Locate the cell with the specified text and output its (X, Y) center coordinate. 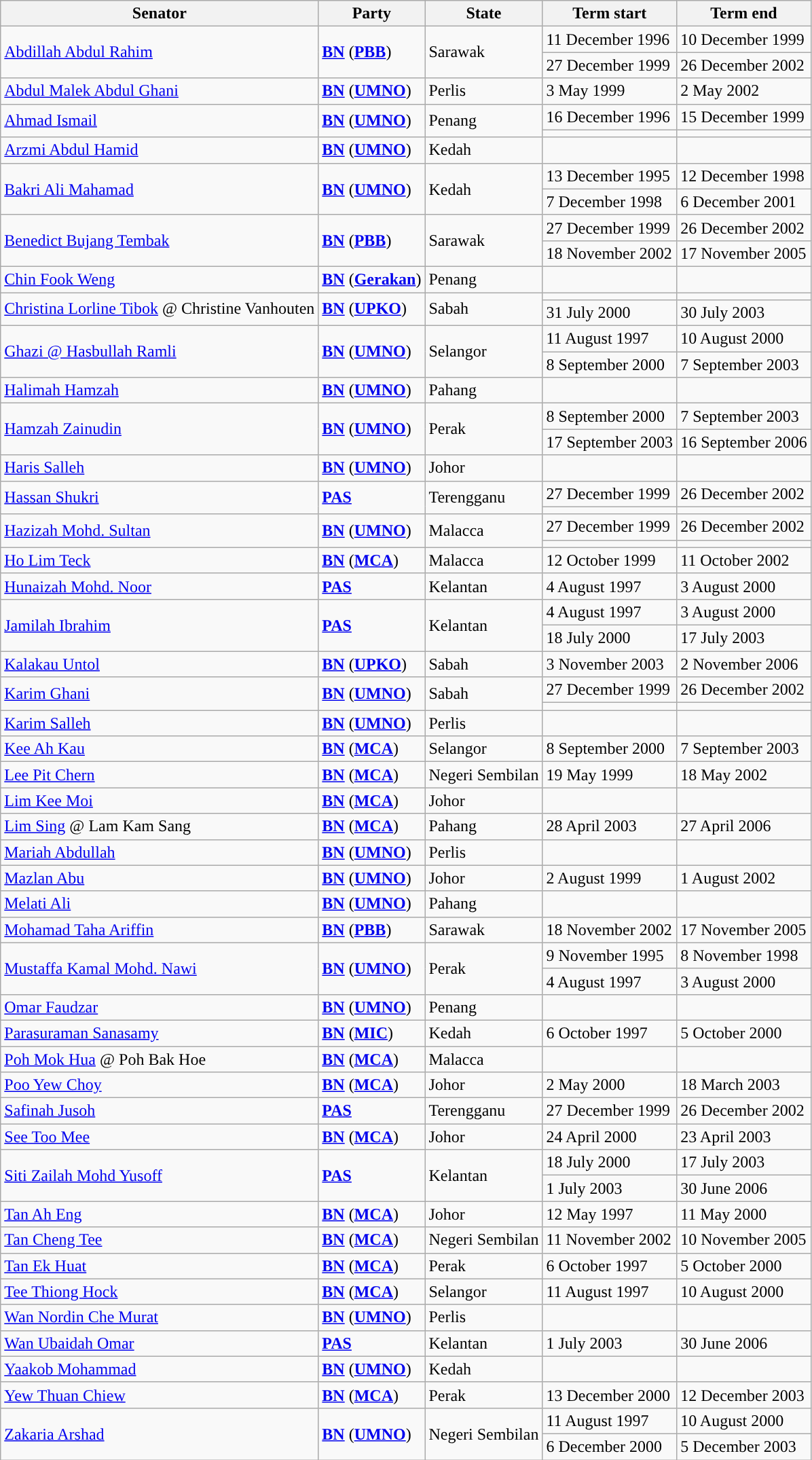
13 December 2000 (610, 1395)
Lim Kee Moi (160, 801)
12 May 1997 (610, 1214)
Tan Cheng Tee (160, 1240)
6 December 2001 (744, 202)
Poh Mok Hua @ Poh Bak Hoe (160, 1059)
Tan Ek Huat (160, 1266)
Term end (744, 14)
Wan Nordin Che Murat (160, 1317)
Karim Ghani (160, 694)
Poo Yew Choy (160, 1085)
Senator (160, 14)
18 March 2003 (744, 1085)
Safinah Jusoh (160, 1111)
12 October 1999 (610, 560)
27 April 2006 (744, 826)
Mohamad Taha Ariffin (160, 930)
Mazlan Abu (160, 878)
2 November 2006 (744, 663)
6 December 2000 (610, 1446)
1 August 2002 (744, 878)
Ho Lim Teck (160, 560)
Christina Lorline Tibok @ Christine Vanhouten (160, 308)
31 July 2000 (610, 313)
Hazizah Mohd. Sultan (160, 531)
24 April 2000 (610, 1137)
See Too Mee (160, 1137)
Party (372, 14)
Tee Thiong Hock (160, 1292)
Wan Ubaidah Omar (160, 1343)
Melati Ali (160, 904)
Halimah Hamzah (160, 390)
30 July 2003 (744, 313)
Zakaria Arshad (160, 1434)
10 November 2005 (744, 1240)
Term start (610, 14)
13 December 1995 (610, 176)
Ahmad Ismail (160, 121)
Kee Ah Kau (160, 749)
Lim Sing @ Lam Kam Sang (160, 826)
Mariah Abdullah (160, 852)
11 October 2002 (744, 560)
3 November 2003 (610, 663)
Mustaffa Kamal Mohd. Nawi (160, 968)
BN (Gerakan) (372, 279)
Yew Thuan Chiew (160, 1395)
9 November 1995 (610, 955)
State (483, 14)
Hassan Shukri (160, 497)
BN (MIC) (372, 1033)
2 May 2002 (744, 91)
Siti Zailah Mohd Yusoff (160, 1175)
16 December 1996 (610, 117)
Karim Salleh (160, 723)
19 May 1999 (610, 775)
Abdillah Abdul Rahim (160, 52)
16 September 2006 (744, 442)
11 November 2002 (610, 1240)
23 April 2003 (744, 1137)
Abdul Malek Abdul Ghani (160, 91)
Benedict Bujang Tembak (160, 240)
7 December 1998 (610, 202)
Parasuraman Sanasamy (160, 1033)
Kalakau Untol (160, 663)
11 May 2000 (744, 1214)
2 August 1999 (610, 878)
Bakri Ali Mahamad (160, 189)
Jamilah Ibrahim (160, 625)
5 December 2003 (744, 1446)
Lee Pit Chern (160, 775)
12 December 2003 (744, 1395)
12 December 1998 (744, 176)
10 December 1999 (744, 39)
Tan Ah Eng (160, 1214)
Chin Fook Weng (160, 279)
Ghazi @ Hasbullah Ramli (160, 352)
Omar Faudzar (160, 1007)
Hunaizah Mohd. Noor (160, 586)
Arzmi Abdul Hamid (160, 150)
11 December 1996 (610, 39)
Yaakob Mohammad (160, 1369)
3 May 1999 (610, 91)
Haris Salleh (160, 468)
Hamzah Zainudin (160, 429)
17 September 2003 (610, 442)
2 May 2000 (610, 1085)
18 May 2002 (744, 775)
15 December 1999 (744, 117)
28 April 2003 (610, 826)
8 November 1998 (744, 955)
